Provide the [x, y] coordinate of the cell's center where the given text is located.  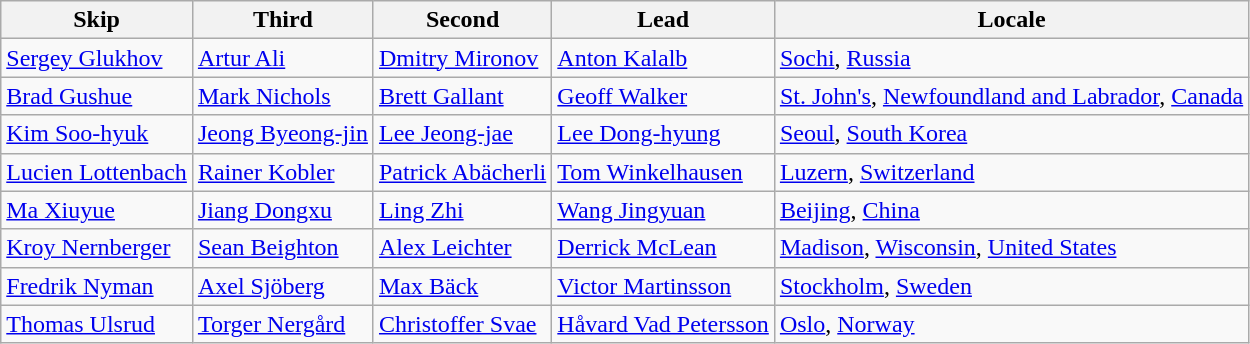
Third [282, 20]
Fredrik Nyman [97, 286]
Patrick Abächerli [462, 172]
Second [462, 20]
Håvard Vad Petersson [664, 324]
Lee Dong-hyung [664, 134]
Geoff Walker [664, 96]
Seoul, South Korea [1011, 134]
Stockholm, Sweden [1011, 286]
Thomas Ulsrud [97, 324]
Kroy Nernberger [97, 248]
Mark Nichols [282, 96]
Sean Beighton [282, 248]
Sergey Glukhov [97, 58]
Derrick McLean [664, 248]
St. John's, Newfoundland and Labrador, Canada [1011, 96]
Locale [1011, 20]
Ma Xiuyue [97, 210]
Brad Gushue [97, 96]
Torger Nergård [282, 324]
Alex Leichter [462, 248]
Axel Sjöberg [282, 286]
Beijing, China [1011, 210]
Artur Ali [282, 58]
Christoffer Svae [462, 324]
Sochi, Russia [1011, 58]
Lead [664, 20]
Madison, Wisconsin, United States [1011, 248]
Luzern, Switzerland [1011, 172]
Jeong Byeong-jin [282, 134]
Dmitry Mironov [462, 58]
Victor Martinsson [664, 286]
Anton Kalalb [664, 58]
Oslo, Norway [1011, 324]
Ling Zhi [462, 210]
Skip [97, 20]
Jiang Dongxu [282, 210]
Lee Jeong-jae [462, 134]
Max Bäck [462, 286]
Rainer Kobler [282, 172]
Lucien Lottenbach [97, 172]
Tom Winkelhausen [664, 172]
Brett Gallant [462, 96]
Wang Jingyuan [664, 210]
Kim Soo-hyuk [97, 134]
